Output the [X, Y] coordinate of the center of the cell containing the given text.  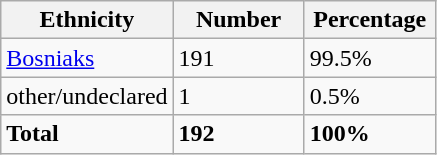
Percentage [370, 20]
0.5% [370, 96]
192 [238, 134]
Total [87, 134]
other/undeclared [87, 96]
100% [370, 134]
99.5% [370, 58]
Number [238, 20]
Ethnicity [87, 20]
Bosniaks [87, 58]
1 [238, 96]
191 [238, 58]
